For the text-containing cell, return its midpoint in (x, y) coordinate format. 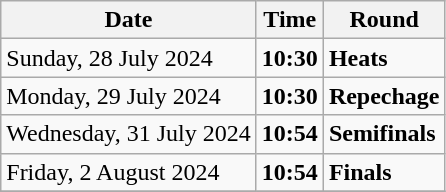
Finals (384, 172)
Friday, 2 August 2024 (129, 172)
Time (290, 20)
Sunday, 28 July 2024 (129, 58)
Heats (384, 58)
Semifinals (384, 134)
Monday, 29 July 2024 (129, 96)
Round (384, 20)
Date (129, 20)
Wednesday, 31 July 2024 (129, 134)
Repechage (384, 96)
